Return (X, Y) of the center of cell containing provided text 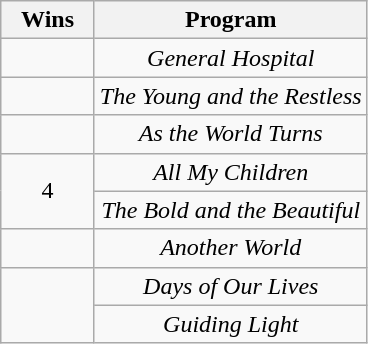
As the World Turns (230, 134)
4 (48, 191)
Guiding Light (230, 324)
All My Children (230, 172)
The Bold and the Beautiful (230, 210)
Wins (48, 20)
Program (230, 20)
The Young and the Restless (230, 96)
Another World (230, 248)
Days of Our Lives (230, 286)
General Hospital (230, 58)
